For the text-containing cell, return its midpoint in (X, Y) coordinate format. 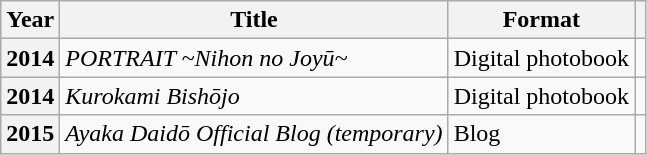
Blog (541, 134)
Title (254, 20)
Ayaka Daidō Official Blog (temporary) (254, 134)
Kurokami Bishōjo (254, 96)
Year (30, 20)
PORTRAIT ~Nihon no Joyū~ (254, 58)
Format (541, 20)
2015 (30, 134)
